For the text-containing cell, return its midpoint in [X, Y] coordinate format. 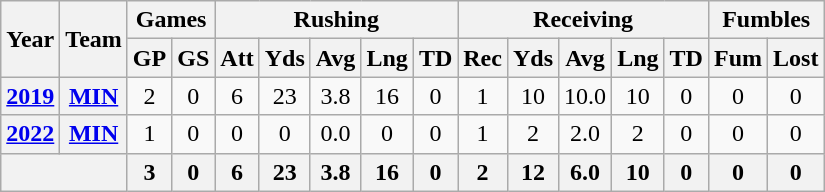
Att [237, 58]
3 [149, 172]
GS [194, 58]
Receiving [584, 20]
Rushing [336, 20]
12 [532, 172]
Fumbles [766, 20]
10.0 [586, 96]
Rec [483, 58]
Year [30, 39]
Fum [738, 58]
2.0 [586, 134]
0.0 [336, 134]
Games [170, 20]
Lost [796, 58]
Team [94, 39]
6.0 [586, 172]
2019 [30, 96]
2022 [30, 134]
GP [149, 58]
